For the text-containing cell, return its midpoint in (X, Y) coordinate format. 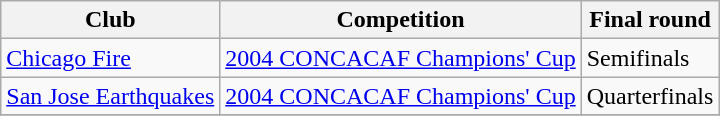
Final round (650, 20)
Quarterfinals (650, 96)
San Jose Earthquakes (110, 96)
Semifinals (650, 58)
Club (110, 20)
Competition (400, 20)
Chicago Fire (110, 58)
